Return the (X, Y) coordinate for the center point of the cell that contains the specified text.  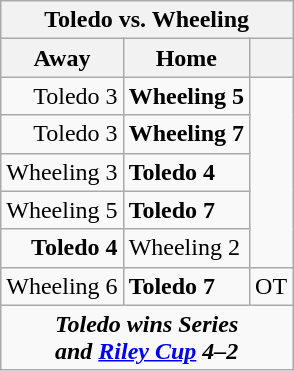
Wheeling 2 (186, 248)
Home (186, 58)
Wheeling 6 (62, 286)
Wheeling 7 (186, 134)
Wheeling 3 (62, 172)
Toledo vs. Wheeling (147, 20)
Toledo wins Series and Riley Cup 4–2 (147, 338)
OT (272, 286)
Away (62, 58)
